From the cell containing the given text, extract its center point as [x, y] coordinate. 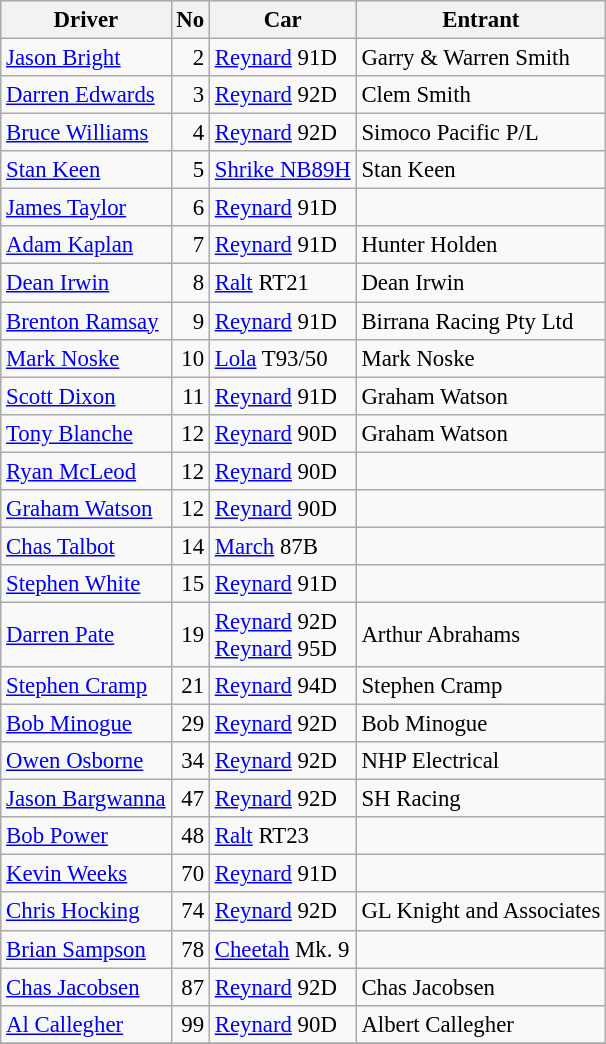
Bruce Williams [86, 133]
No [190, 20]
8 [190, 283]
Chris Hocking [86, 912]
March 87B [282, 546]
Simoco Pacific P/L [481, 133]
Car [282, 20]
Brenton Ramsay [86, 321]
74 [190, 912]
78 [190, 949]
Hunter Holden [481, 245]
Ralt RT23 [282, 836]
Garry & Warren Smith [481, 58]
29 [190, 724]
2 [190, 58]
Bob Power [86, 836]
Shrike NB89H [282, 170]
Jason Bright [86, 58]
15 [190, 584]
99 [190, 1024]
Chas Talbot [86, 546]
Reynard 92D Reynard 95D [282, 634]
87 [190, 987]
Driver [86, 20]
3 [190, 95]
5 [190, 170]
Albert Callegher [481, 1024]
9 [190, 321]
14 [190, 546]
19 [190, 634]
Arthur Abrahams [481, 634]
GL Knight and Associates [481, 912]
Adam Kaplan [86, 245]
Darren Pate [86, 634]
Entrant [481, 20]
4 [190, 133]
Cheetah Mk. 9 [282, 949]
7 [190, 245]
10 [190, 358]
Darren Edwards [86, 95]
Tony Blanche [86, 433]
Birrana Racing Pty Ltd [481, 321]
21 [190, 686]
Scott Dixon [86, 396]
Ryan McLeod [86, 471]
Lola T93/50 [282, 358]
11 [190, 396]
47 [190, 799]
Stephen White [86, 584]
Kevin Weeks [86, 874]
Clem Smith [481, 95]
NHP Electrical [481, 761]
70 [190, 874]
Ralt RT21 [282, 283]
Reynard 94D [282, 686]
Jason Bargwanna [86, 799]
James Taylor [86, 208]
Owen Osborne [86, 761]
Al Callegher [86, 1024]
6 [190, 208]
Brian Sampson [86, 949]
34 [190, 761]
SH Racing [481, 799]
48 [190, 836]
